Locate the cell with the specified text and output its [X, Y] center coordinate. 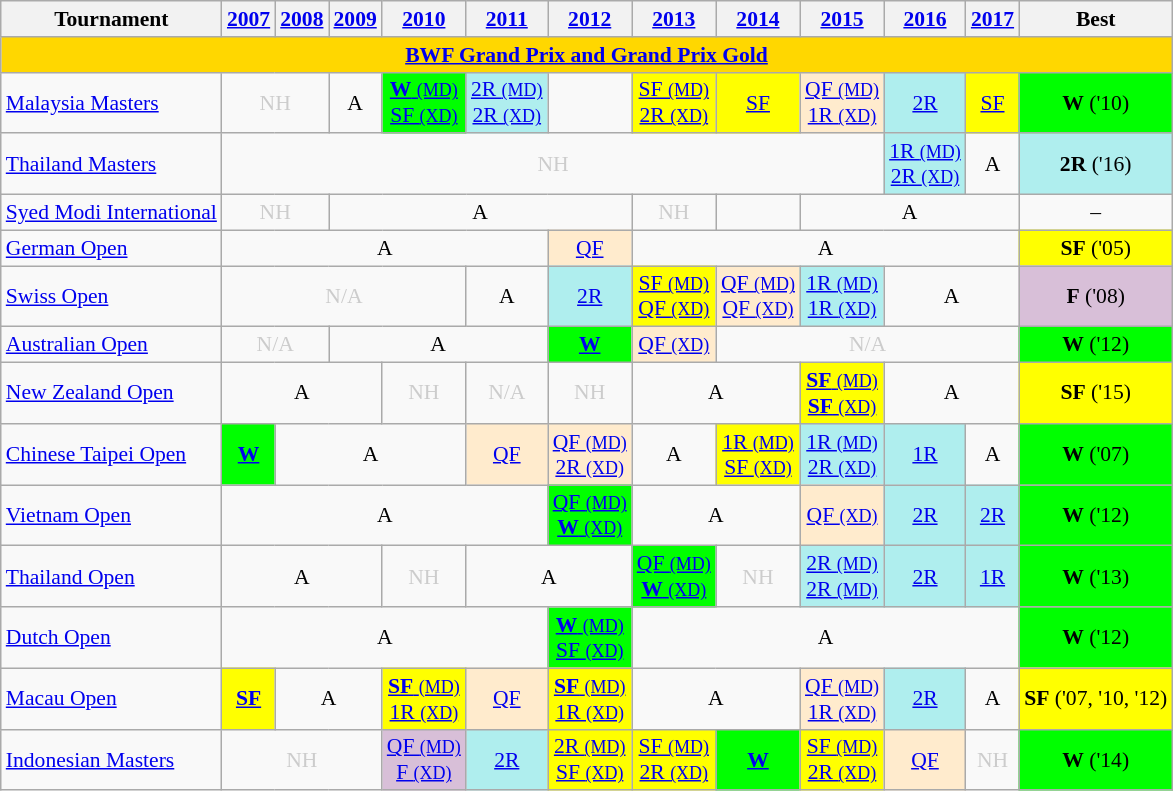
W ('13) [1096, 576]
Macau Open [112, 698]
BWF Grand Prix and Grand Prix Gold [587, 55]
SF (MD)SF (XD) [842, 394]
1R (MD)SF (XD) [758, 454]
2R (MD)2R (MD) [842, 576]
SF (MD)QF (XD) [674, 296]
Syed Modi International [112, 213]
Indonesian Masters [112, 760]
F ('08) [1096, 296]
SF ('05) [1096, 248]
2010 [424, 19]
Chinese Taipei Open [112, 454]
Best [1096, 19]
QF (MD) W (XD) [590, 516]
2007 [248, 19]
2013 [674, 19]
QF (MD)W (XD) [674, 576]
SF ('15) [1096, 394]
New Zealand Open [112, 394]
2012 [590, 19]
W ('07) [1096, 454]
Malaysia Masters [112, 102]
1R (MD)1R (XD) [842, 296]
2R (MD) SF (XD) [590, 760]
W ('14) [1096, 760]
W (MD) SF (XD) [590, 638]
2017 [992, 19]
Australian Open [112, 345]
– [1096, 213]
Dutch Open [112, 638]
Thailand Open [112, 576]
QF (MD)QF (XD) [758, 296]
Tournament [112, 19]
2014 [758, 19]
2R (MD)2R (XD) [507, 102]
2R ('16) [1096, 164]
W (MD)SF (XD) [424, 102]
QF (MD) F (XD) [424, 760]
SF (MD)2R (XD) [674, 102]
Swiss Open [112, 296]
2008 [302, 19]
2016 [925, 19]
2011 [507, 19]
W ('10) [1096, 102]
2015 [842, 19]
2009 [354, 19]
German Open [112, 248]
Thailand Masters [112, 164]
QF (MD)2R (XD) [590, 454]
Vietnam Open [112, 516]
SF ('07, '10, '12) [1096, 698]
